Detect which cell encompasses the target text, then output its (X, Y) center coordinate. 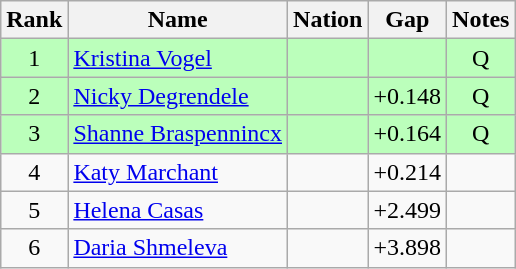
Kristina Vogel (178, 58)
3 (34, 134)
Katy Marchant (178, 172)
Shanne Braspennincx (178, 134)
Helena Casas (178, 210)
+3.898 (408, 248)
+0.164 (408, 134)
5 (34, 210)
Daria Shmeleva (178, 248)
4 (34, 172)
Rank (34, 20)
2 (34, 96)
Nation (328, 20)
+2.499 (408, 210)
Name (178, 20)
Nicky Degrendele (178, 96)
+0.148 (408, 96)
1 (34, 58)
+0.214 (408, 172)
Notes (481, 20)
6 (34, 248)
Gap (408, 20)
